Provide the (X, Y) coordinate of the cell's center where the given text is located.  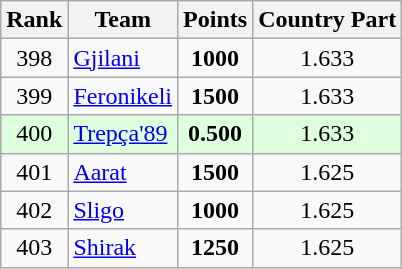
Country Part (328, 20)
399 (34, 96)
402 (34, 210)
Team (123, 20)
400 (34, 134)
Feronikeli (123, 96)
0.500 (216, 134)
403 (34, 248)
398 (34, 58)
Shirak (123, 248)
Aarat (123, 172)
Points (216, 20)
Rank (34, 20)
1250 (216, 248)
401 (34, 172)
Gjilani (123, 58)
Trepça'89 (123, 134)
Sligo (123, 210)
